Return the (x, y) coordinate for the center point of the cell that contains the specified text.  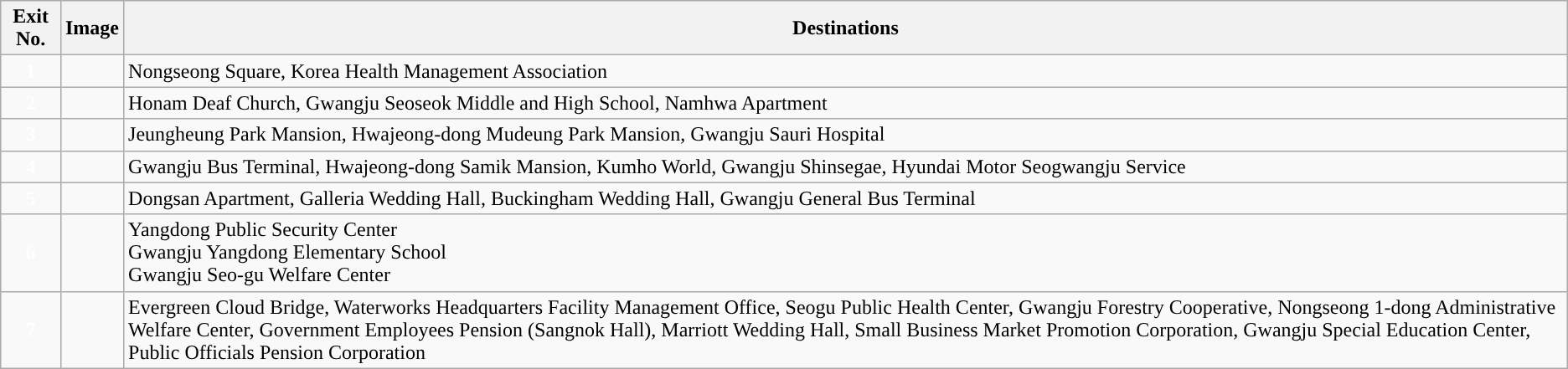
5 (31, 198)
Destinations (846, 28)
1 (31, 71)
Exit No. (31, 28)
Yangdong Public Security CenterGwangju Yangdong Elementary SchoolGwangju Seo-gu Welfare Center (846, 253)
Jeungheung Park Mansion, Hwajeong-dong Mudeung Park Mansion, Gwangju Sauri Hospital (846, 135)
Gwangju Bus Terminal, Hwajeong-dong Samik Mansion, Kumho World, Gwangju Shinsegae, Hyundai Motor Seogwangju Service (846, 167)
6 (31, 253)
4 (31, 167)
Dongsan Apartment, Galleria Wedding Hall, Buckingham Wedding Hall, Gwangju General Bus Terminal (846, 198)
2 (31, 103)
Image (92, 28)
7 (31, 330)
Honam Deaf Church, Gwangju Seoseok Middle and High School, Namhwa Apartment (846, 103)
3 (31, 135)
Nongseong Square, Korea Health Management Association (846, 71)
